Extract the [x, y] coordinate from the center of the cell holding the provided text.  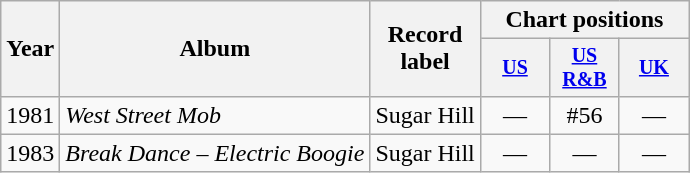
USR&B [584, 68]
US [514, 68]
UK [654, 68]
#56 [584, 115]
Chart positions [584, 20]
1983 [30, 153]
Album [215, 49]
Break Dance – Electric Boogie [215, 153]
Recordlabel [425, 49]
West Street Mob [215, 115]
1981 [30, 115]
Year [30, 49]
